Output the [X, Y] coordinate of the center of the cell containing the given text.  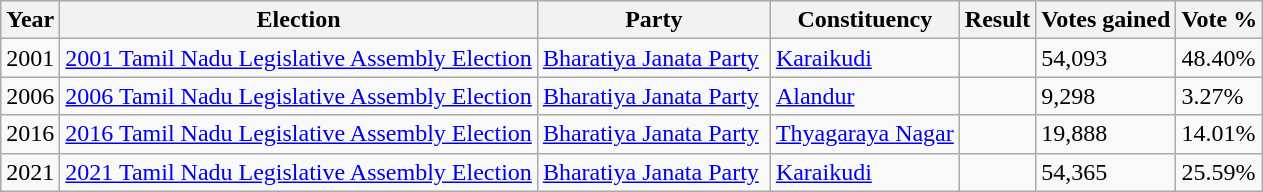
19,888 [1106, 134]
48.40% [1220, 58]
2006 [30, 96]
2016 Tamil Nadu Legislative Assembly Election [299, 134]
Constituency [864, 20]
Party [654, 20]
Thyagaraya Nagar [864, 134]
2021 Tamil Nadu Legislative Assembly Election [299, 172]
25.59% [1220, 172]
2006 Tamil Nadu Legislative Assembly Election [299, 96]
2001 [30, 58]
Year [30, 20]
3.27% [1220, 96]
2001 Tamil Nadu Legislative Assembly Election [299, 58]
Vote % [1220, 20]
Votes gained [1106, 20]
2016 [30, 134]
54,365 [1106, 172]
Election [299, 20]
Alandur [864, 96]
Result [997, 20]
54,093 [1106, 58]
14.01% [1220, 134]
2021 [30, 172]
9,298 [1106, 96]
